Scan for the cell matching the given text and deliver its [x, y] coordinate at center. 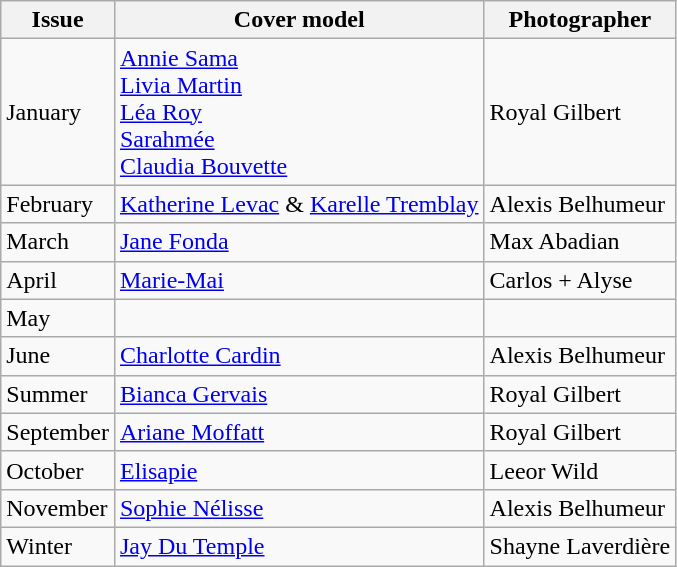
Max Abadian [580, 242]
Carlos + Alyse [580, 280]
Sophie Nélisse [299, 508]
October [58, 470]
April [58, 280]
Marie-Mai [299, 280]
Ariane Moffatt [299, 432]
November [58, 508]
Issue [58, 20]
Photographer [580, 20]
June [58, 356]
Leeor Wild [580, 470]
Cover model [299, 20]
Annie SamaLivia MartinLéa RoySarahméeClaudia Bouvette [299, 112]
September [58, 432]
March [58, 242]
Summer [58, 394]
Winter [58, 546]
Elisapie [299, 470]
Charlotte Cardin [299, 356]
January [58, 112]
Jay Du Temple [299, 546]
May [58, 318]
Shayne Laverdière [580, 546]
February [58, 204]
Jane Fonda [299, 242]
Bianca Gervais [299, 394]
Katherine Levac & Karelle Tremblay [299, 204]
